Locate the cell with the specified text and output its [X, Y] center coordinate. 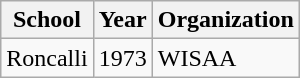
Roncalli [47, 58]
1973 [122, 58]
School [47, 20]
Year [122, 20]
Organization [226, 20]
WISAA [226, 58]
